Pinpoint the cell where the given text exists, returning its [x, y] midpoint coordinate. 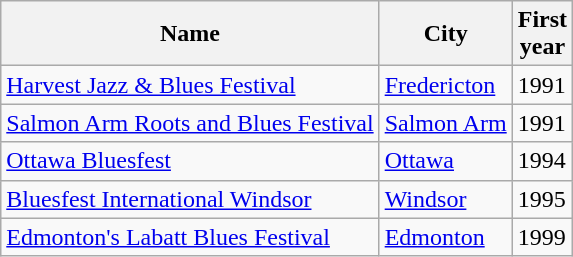
1994 [542, 161]
Firstyear [542, 34]
Salmon Arm [446, 123]
Fredericton [446, 85]
Ottawa Bluesfest [190, 161]
Salmon Arm Roots and Blues Festival [190, 123]
Edmonton [446, 237]
1995 [542, 199]
Bluesfest International Windsor [190, 199]
1999 [542, 237]
Harvest Jazz & Blues Festival [190, 85]
Name [190, 34]
Ottawa [446, 161]
Edmonton's Labatt Blues Festival [190, 237]
City [446, 34]
Windsor [446, 199]
